Return (X, Y) of the center of cell containing provided text 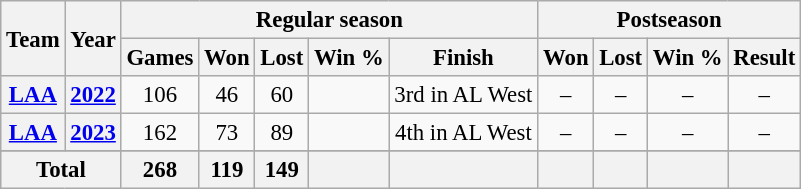
149 (282, 170)
119 (227, 170)
3rd in AL West (464, 95)
73 (227, 133)
Postseason (670, 20)
4th in AL West (464, 133)
46 (227, 95)
Regular season (330, 20)
162 (160, 133)
2023 (93, 133)
Team (33, 38)
106 (160, 95)
Total (61, 170)
Finish (464, 58)
Year (93, 38)
268 (160, 170)
Result (764, 58)
Games (160, 58)
60 (282, 95)
89 (282, 133)
2022 (93, 95)
